Provide the [x, y] coordinate of the cell's center where the given text is located.  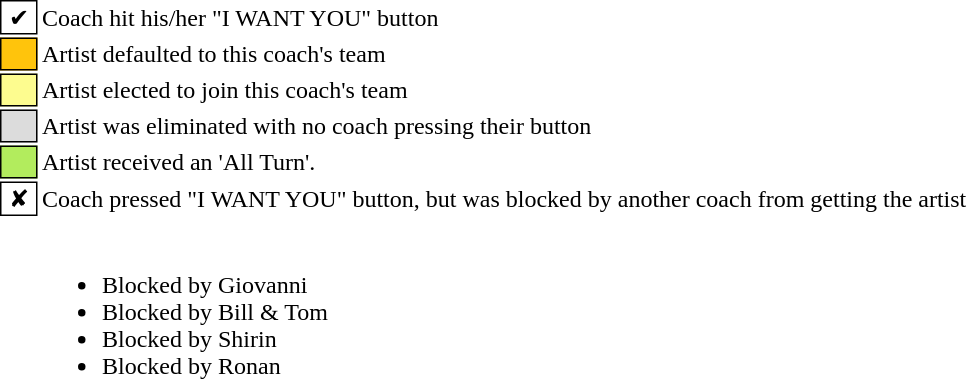
Artist defaulted to this coach's team [504, 54]
✔ [19, 17]
Coach pressed "I WANT YOU" button, but was blocked by another coach from getting the artist [504, 199]
Coach hit his/her "I WANT YOU" button [504, 17]
Artist received an 'All Turn'. [504, 162]
Artist elected to join this coach's team [504, 90]
✘ [19, 199]
Artist was eliminated with no coach pressing their button [504, 126]
